For the text-containing cell, return its midpoint in [x, y] coordinate format. 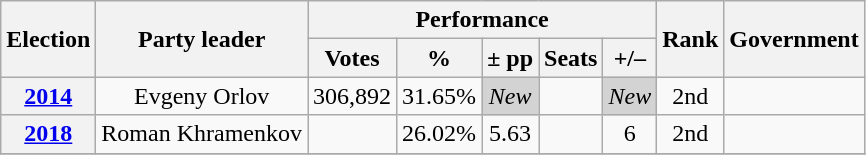
2014 [48, 96]
31.65% [440, 96]
Votes [352, 58]
26.02% [440, 134]
Evgeny Orlov [202, 96]
Rank [690, 39]
Performance [482, 20]
Roman Khramenkov [202, 134]
306,892 [352, 96]
+/– [630, 58]
± pp [510, 58]
Party leader [202, 39]
5.63 [510, 134]
Seats [571, 58]
Election [48, 39]
6 [630, 134]
2018 [48, 134]
% [440, 58]
Government [794, 39]
